Find where the given text appears and provide that cell's center as [x, y] coordinate. 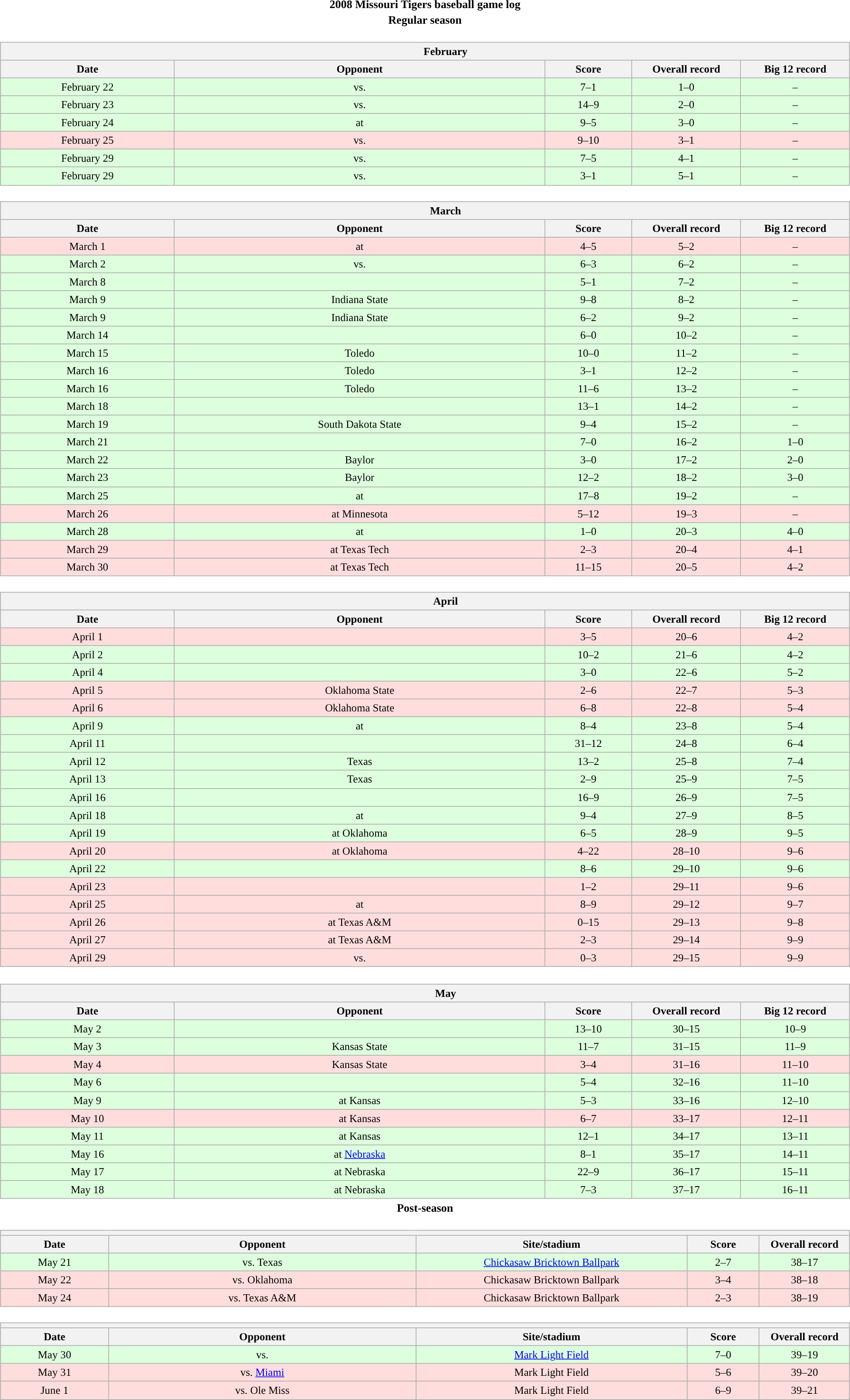
February 22 [87, 87]
February 23 [87, 105]
31–16 [686, 1065]
24–8 [686, 744]
20–6 [686, 637]
10–9 [795, 1029]
vs. Miami [262, 1372]
29–12 [686, 904]
22–9 [588, 1171]
11–2 [686, 353]
March 18 [87, 406]
May [425, 993]
6–0 [588, 335]
39–19 [804, 1355]
39–21 [804, 1391]
29–11 [686, 886]
February [425, 51]
May 30 [55, 1355]
31–15 [686, 1047]
37–17 [686, 1189]
7–4 [795, 762]
May 24 [55, 1298]
39–20 [804, 1372]
March 28 [87, 531]
15–2 [686, 424]
April 16 [87, 797]
31–12 [588, 744]
25–9 [686, 779]
March 30 [87, 567]
20–5 [686, 567]
3–5 [588, 637]
April 13 [87, 779]
16–9 [588, 797]
0–15 [588, 922]
28–9 [686, 833]
June 1 [55, 1391]
April 29 [87, 958]
20–4 [686, 549]
April 9 [87, 726]
8–5 [795, 815]
13–10 [588, 1029]
19–3 [686, 514]
May 18 [87, 1189]
8–6 [588, 868]
March 29 [87, 549]
8–4 [588, 726]
13–11 [795, 1136]
12–10 [795, 1100]
April 26 [87, 922]
April 20 [87, 851]
May 16 [87, 1154]
17–8 [588, 496]
30–15 [686, 1029]
8–9 [588, 904]
26–9 [686, 797]
vs. Ole Miss [262, 1391]
8–1 [588, 1154]
22–8 [686, 708]
March 1 [87, 246]
May 2 [87, 1029]
11–7 [588, 1047]
May 6 [87, 1082]
17–2 [686, 460]
March 23 [87, 478]
4–5 [588, 246]
South Dakota State [360, 424]
15–11 [795, 1171]
6–7 [588, 1118]
7–1 [588, 87]
12–1 [588, 1136]
5–12 [588, 514]
April 23 [87, 886]
April 1 [87, 637]
May 4 [87, 1065]
8–2 [686, 299]
May 21 [55, 1262]
9–2 [686, 317]
2–9 [588, 779]
13–1 [588, 406]
6–8 [588, 708]
12–11 [795, 1118]
2–6 [588, 690]
22–6 [686, 672]
March 14 [87, 335]
10–0 [588, 353]
March 8 [87, 282]
April 22 [87, 868]
April 25 [87, 904]
29–15 [686, 958]
4–22 [588, 851]
11–6 [588, 388]
May 10 [87, 1118]
May 3 [87, 1047]
18–2 [686, 478]
22–7 [686, 690]
March [425, 210]
33–16 [686, 1100]
March 21 [87, 442]
35–17 [686, 1154]
28–10 [686, 851]
May 22 [55, 1280]
6–3 [588, 264]
March 22 [87, 460]
34–17 [686, 1136]
11–15 [588, 567]
25–8 [686, 762]
vs. Oklahoma [262, 1280]
March 25 [87, 496]
April 4 [87, 672]
6–4 [795, 744]
May 31 [55, 1372]
19–2 [686, 496]
4–0 [795, 531]
9–10 [588, 140]
April 11 [87, 744]
1–2 [588, 886]
6–9 [723, 1391]
2–7 [723, 1262]
14–9 [588, 105]
February 25 [87, 140]
21–6 [686, 654]
7–3 [588, 1189]
April 27 [87, 940]
vs. Texas A&M [262, 1298]
0–3 [588, 958]
16–2 [686, 442]
9–7 [795, 904]
April [425, 601]
14–11 [795, 1154]
May 17 [87, 1171]
29–10 [686, 868]
March 19 [87, 424]
March 15 [87, 353]
36–17 [686, 1171]
5–6 [723, 1372]
6–5 [588, 833]
14–2 [686, 406]
11–9 [795, 1047]
May 11 [87, 1136]
April 5 [87, 690]
27–9 [686, 815]
April 6 [87, 708]
vs. Texas [262, 1262]
at Minnesota [360, 514]
February 24 [87, 123]
38–19 [804, 1298]
20–3 [686, 531]
March 2 [87, 264]
May 9 [87, 1100]
April 2 [87, 654]
32–16 [686, 1082]
April 19 [87, 833]
38–17 [804, 1262]
7–2 [686, 282]
38–18 [804, 1280]
16–11 [795, 1189]
29–13 [686, 922]
April 18 [87, 815]
March 26 [87, 514]
April 12 [87, 762]
29–14 [686, 940]
23–8 [686, 726]
33–17 [686, 1118]
